Locate the cell with the specified text and output its [X, Y] center coordinate. 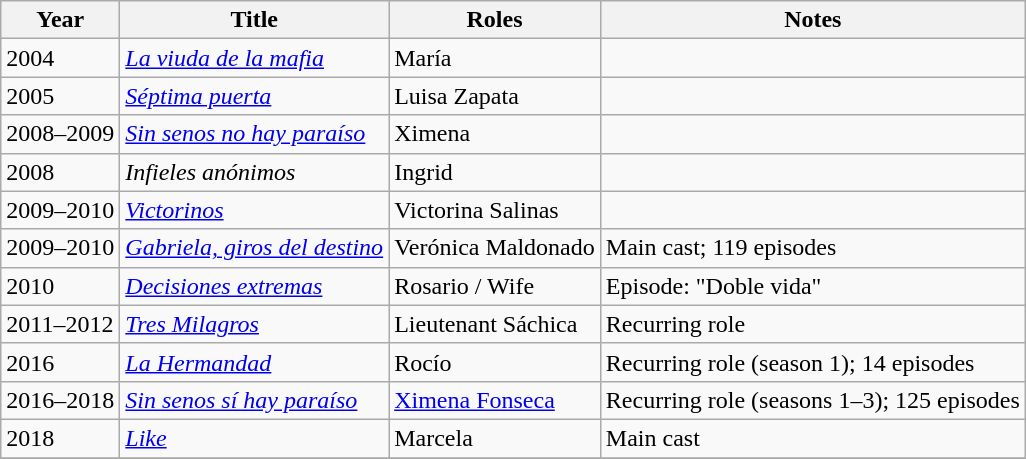
Title [254, 20]
2016–2018 [60, 400]
Notes [812, 20]
Decisiones extremas [254, 286]
Ingrid [495, 172]
Ximena Fonseca [495, 400]
2004 [60, 58]
Sin senos no hay paraíso [254, 134]
2011–2012 [60, 324]
Recurring role [812, 324]
Marcela [495, 438]
Year [60, 20]
2008 [60, 172]
2008–2009 [60, 134]
María [495, 58]
Main cast [812, 438]
Rocío [495, 362]
2016 [60, 362]
Main cast; 119 episodes [812, 248]
Rosario / Wife [495, 286]
Like [254, 438]
La Hermandad [254, 362]
2005 [60, 96]
2010 [60, 286]
Lieutenant Sáchica [495, 324]
Tres Milagros [254, 324]
La viuda de la mafia [254, 58]
Sin senos sí hay paraíso [254, 400]
Séptima puerta [254, 96]
Luisa Zapata [495, 96]
Infieles anónimos [254, 172]
Roles [495, 20]
Gabriela, giros del destino [254, 248]
Victorinos [254, 210]
Ximena [495, 134]
Victorina Salinas [495, 210]
Verónica Maldonado [495, 248]
Episode: "Doble vida" [812, 286]
Recurring role (seasons 1–3); 125 episodes [812, 400]
Recurring role (season 1); 14 episodes [812, 362]
2018 [60, 438]
